Scan for the cell matching the given text and deliver its [X, Y] coordinate at center. 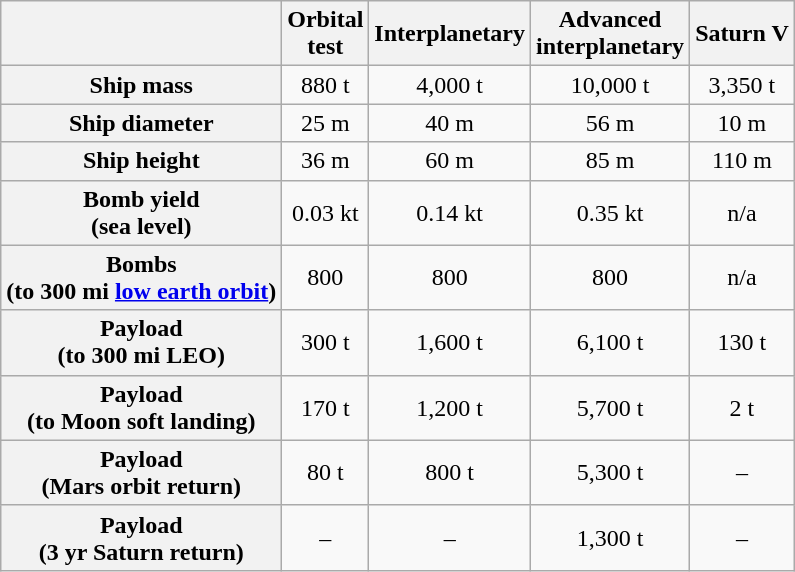
3,350 t [742, 85]
800 t [450, 472]
Payload(to Moon soft landing) [142, 408]
880 t [326, 85]
5,300 t [610, 472]
130 t [742, 342]
Payload(3 yr Saturn return) [142, 538]
Interplanetary [450, 34]
5,700 t [610, 408]
300 t [326, 342]
Saturn V [742, 34]
10,000 t [610, 85]
1,200 t [450, 408]
2 t [742, 408]
Ship mass [142, 85]
80 t [326, 472]
1,300 t [610, 538]
0.35 kt [610, 212]
6,100 t [610, 342]
Bombs(to 300 mi low earth orbit) [142, 278]
110 m [742, 161]
Payload(Mars orbit return) [142, 472]
4,000 t [450, 85]
170 t [326, 408]
10 m [742, 123]
Bomb yield(sea level) [142, 212]
Payload(to 300 mi LEO) [142, 342]
85 m [610, 161]
0.14 kt [450, 212]
Orbitaltest [326, 34]
1,600 t [450, 342]
60 m [450, 161]
Ship diameter [142, 123]
36 m [326, 161]
Ship height [142, 161]
Advancedinterplanetary [610, 34]
56 m [610, 123]
0.03 kt [326, 212]
25 m [326, 123]
40 m [450, 123]
